Search for the cell housing the specified text and yield its [x, y] center coordinate. 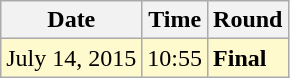
Round [248, 20]
July 14, 2015 [72, 58]
Final [248, 58]
Date [72, 20]
10:55 [175, 58]
Time [175, 20]
